Detect which cell encompasses the target text, then output its (x, y) center coordinate. 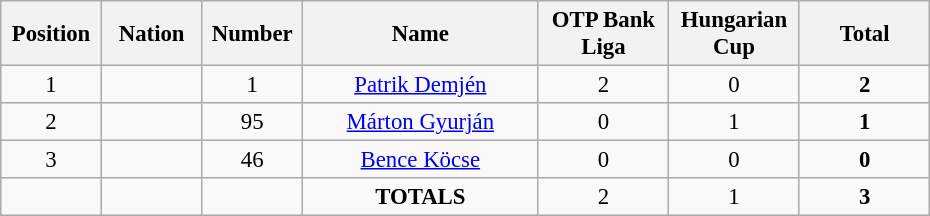
Bence Köcse (421, 160)
Name (421, 34)
46 (252, 160)
Total (864, 34)
Nation (152, 34)
Márton Gyurján (421, 122)
OTP Bank Liga (604, 34)
Hungarian Cup (734, 34)
Position (52, 34)
95 (252, 122)
TOTALS (421, 197)
Patrik Demjén (421, 85)
Number (252, 34)
